Detect which cell encompasses the target text, then output its [X, Y] center coordinate. 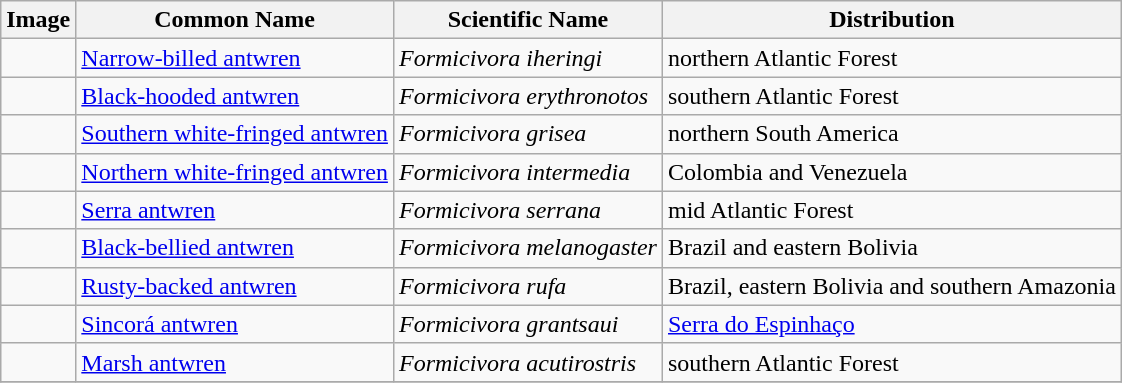
Image [38, 20]
Formicivora serrana [528, 210]
northern Atlantic Forest [892, 58]
Distribution [892, 20]
Black-hooded antwren [235, 96]
Sincorá antwren [235, 324]
Scientific Name [528, 20]
Colombia and Venezuela [892, 172]
Formicivora acutirostris [528, 362]
Northern white-fringed antwren [235, 172]
Marsh antwren [235, 362]
Formicivora erythronotos [528, 96]
Brazil, eastern Bolivia and southern Amazonia [892, 286]
northern South America [892, 134]
Serra antwren [235, 210]
Southern white-fringed antwren [235, 134]
Serra do Espinhaço [892, 324]
Formicivora intermedia [528, 172]
Formicivora melanogaster [528, 248]
Common Name [235, 20]
Formicivora rufa [528, 286]
Formicivora iheringi [528, 58]
Narrow-billed antwren [235, 58]
Rusty-backed antwren [235, 286]
Formicivora grisea [528, 134]
mid Atlantic Forest [892, 210]
Formicivora grantsaui [528, 324]
Black-bellied antwren [235, 248]
Brazil and eastern Bolivia [892, 248]
